For the text-containing cell, return its midpoint in [X, Y] coordinate format. 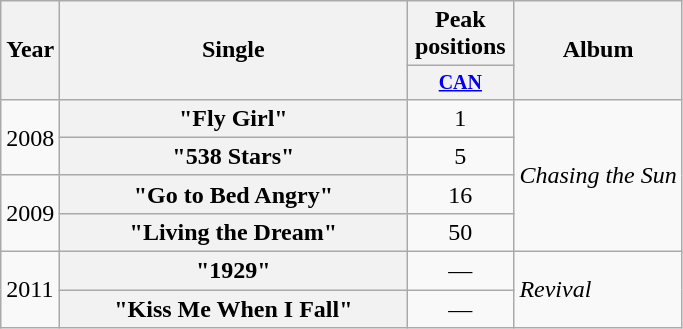
5 [460, 156]
"Living the Dream" [234, 232]
Single [234, 50]
"1929" [234, 271]
CAN [460, 82]
"Go to Bed Angry" [234, 194]
50 [460, 232]
"Kiss Me When I Fall" [234, 309]
2011 [30, 290]
Peak positions [460, 34]
1 [460, 118]
"538 Stars" [234, 156]
2008 [30, 137]
16 [460, 194]
Chasing the Sun [598, 175]
"Fly Girl" [234, 118]
2009 [30, 213]
Year [30, 50]
Revival [598, 290]
Album [598, 50]
